Locate the cell with the specified text and output its [X, Y] center coordinate. 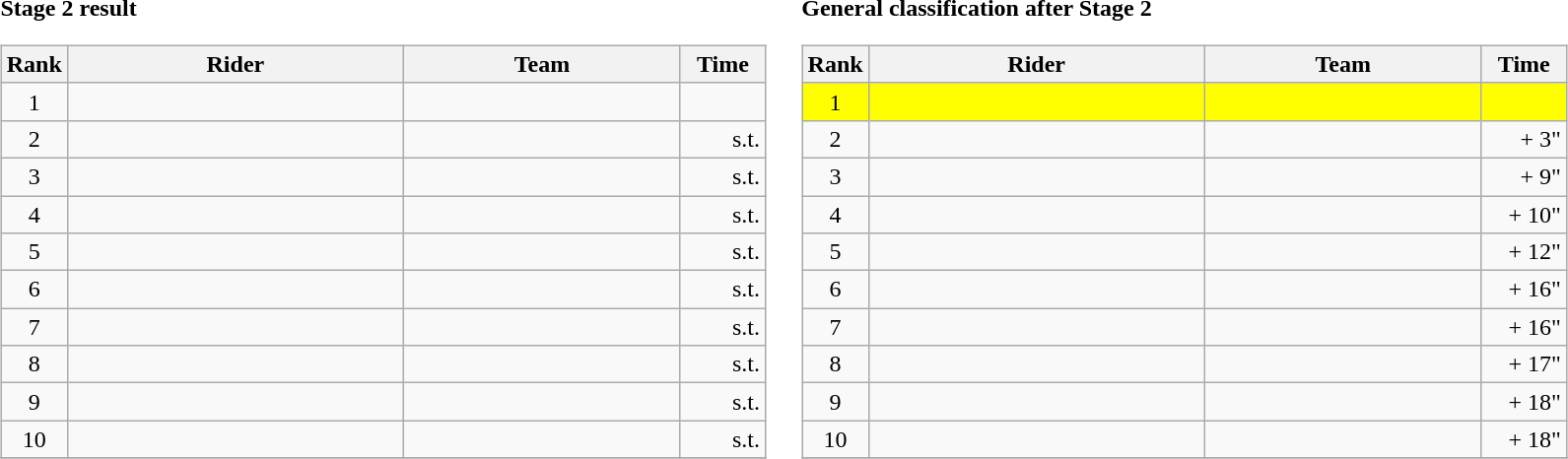
+ 9" [1524, 176]
+ 3" [1524, 139]
+ 12" [1524, 252]
+ 10" [1524, 214]
+ 17" [1524, 364]
